Pinpoint the cell where the given text exists, returning its [X, Y] midpoint coordinate. 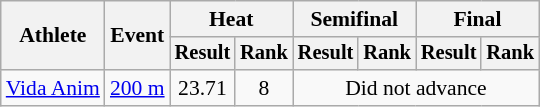
Event [138, 36]
Vida Anim [53, 88]
Heat [232, 19]
Semifinal [354, 19]
8 [264, 88]
Did not advance [416, 88]
Final [478, 19]
200 m [138, 88]
Athlete [53, 36]
23.71 [203, 88]
